Detect which cell encompasses the target text, then output its [X, Y] center coordinate. 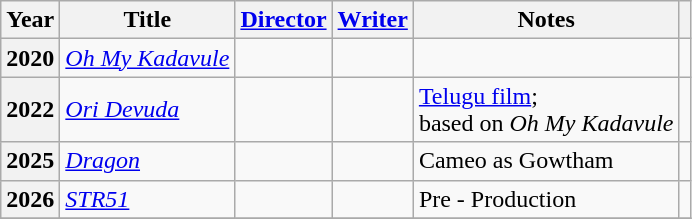
Cameo as Gowtham [546, 161]
2020 [30, 58]
Oh My Kadavule [148, 58]
2025 [30, 161]
2026 [30, 199]
Director [284, 20]
Ori Devuda [148, 110]
STR51 [148, 199]
Writer [372, 20]
2022 [30, 110]
Pre - Production [546, 199]
Dragon [148, 161]
Telugu film;based on Oh My Kadavule [546, 110]
Title [148, 20]
Notes [546, 20]
Year [30, 20]
